Search for the cell housing the specified text and yield its (X, Y) center coordinate. 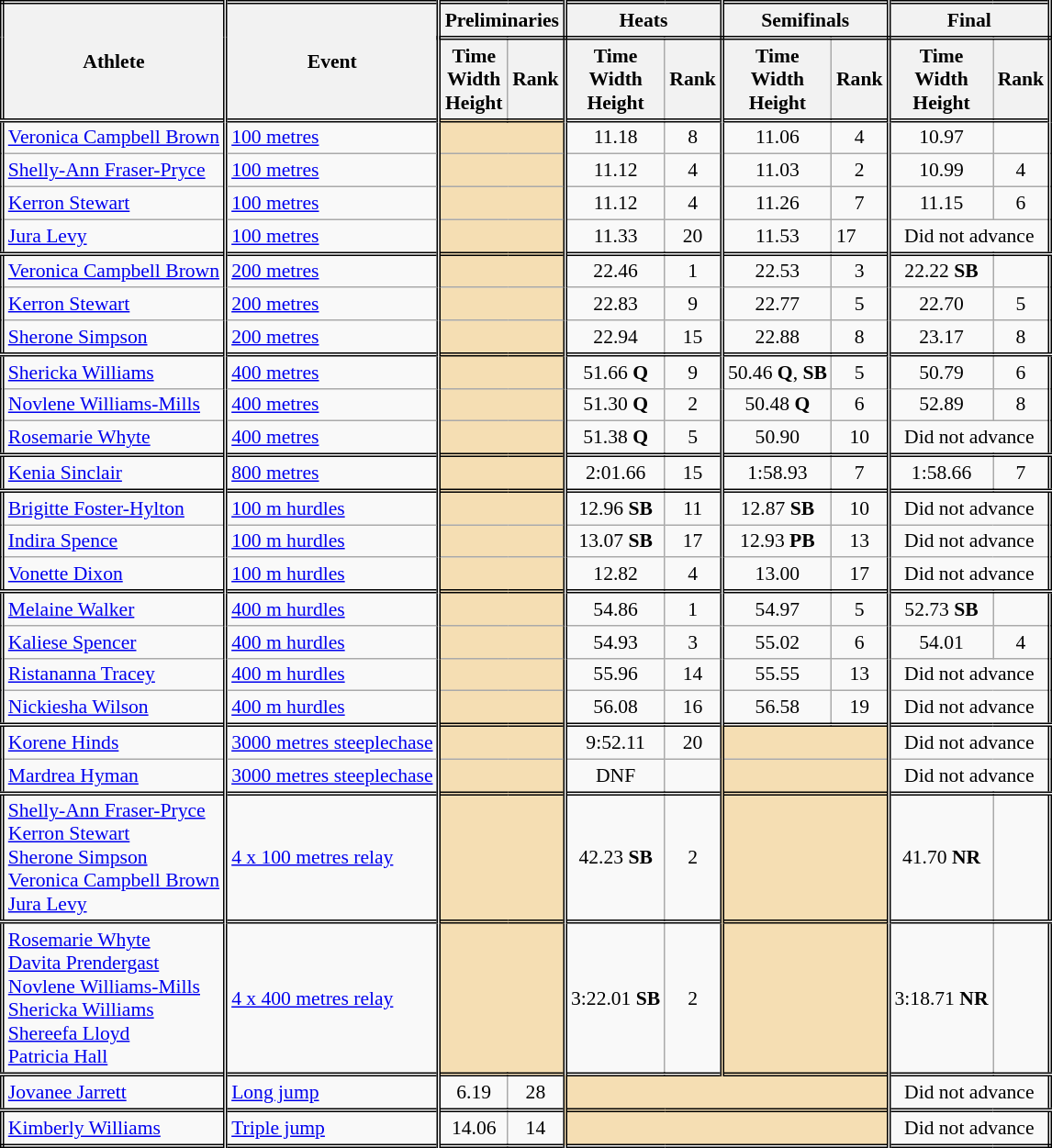
9:52.11 (615, 741)
1:58.93 (777, 474)
42.23 SB (615, 857)
55.02 (777, 642)
23.17 (941, 338)
12.82 (615, 574)
Mardrea Hyman (114, 776)
800 metres (332, 474)
13.00 (777, 574)
Event (332, 61)
Triple jump (332, 1129)
52.73 SB (941, 609)
Shelly-Ann Fraser-Pryce (114, 171)
3:18.71 NR (941, 998)
3:22.01 SB (615, 998)
DNF (615, 776)
Ristananna Tracey (114, 674)
2:01.66 (615, 474)
16 (693, 708)
1:58.66 (941, 474)
41.70 NR (941, 857)
4 x 400 metres relay (332, 998)
56.08 (615, 708)
Athlete (114, 61)
11.06 (777, 138)
12.93 PB (777, 541)
22.94 (615, 338)
54.01 (941, 642)
12.87 SB (777, 508)
22.88 (777, 338)
10.99 (941, 171)
54.86 (615, 609)
22.83 (615, 305)
Heats (643, 20)
22.22 SB (941, 270)
22.53 (777, 270)
22.77 (777, 305)
Rosemarie Whyte (114, 439)
11.53 (777, 237)
11.33 (615, 237)
54.97 (777, 609)
55.55 (777, 674)
6.19 (474, 1092)
19 (860, 708)
50.46 Q, SB (777, 371)
Brigitte Foster-Hylton (114, 508)
52.89 (941, 405)
51.66 Q (615, 371)
22.70 (941, 305)
50.48 Q (777, 405)
Kenia Sinclair (114, 474)
22.46 (615, 270)
Vonette Dixon (114, 574)
51.38 Q (615, 439)
Nickiesha Wilson (114, 708)
28 (536, 1092)
Shelly-Ann Fraser-PryceKerron StewartSherone SimpsonVeronica Campbell BrownJura Levy (114, 857)
Preliminaries (501, 20)
10.97 (941, 138)
Semifinals (805, 20)
Jovanee Jarrett (114, 1092)
55.96 (615, 674)
Long jump (332, 1092)
4 x 100 metres relay (332, 857)
11.18 (615, 138)
11.26 (777, 204)
50.90 (777, 439)
51.30 Q (615, 405)
11.15 (941, 204)
11 (693, 508)
56.58 (777, 708)
12.96 SB (615, 508)
54.93 (615, 642)
Jura Levy (114, 237)
14.06 (474, 1129)
Novlene Williams-Mills (114, 405)
50.79 (941, 371)
Kaliese Spencer (114, 642)
Final (969, 20)
Shericka Williams (114, 371)
Kimberly Williams (114, 1129)
Indira Spence (114, 541)
Melaine Walker (114, 609)
Korene Hinds (114, 741)
Rosemarie WhyteDavita PrendergastNovlene Williams-MillsShericka WilliamsShereefa LloydPatricia Hall (114, 998)
Sherone Simpson (114, 338)
13.07 SB (615, 541)
11.03 (777, 171)
